Output the (X, Y) coordinate of the center of the cell containing the given text.  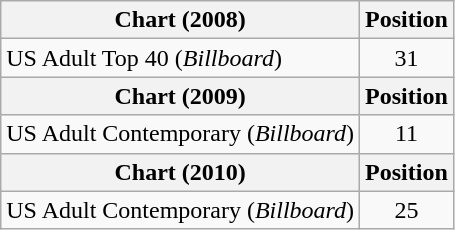
Chart (2010) (180, 172)
US Adult Top 40 (Billboard) (180, 58)
Chart (2008) (180, 20)
31 (407, 58)
Chart (2009) (180, 96)
25 (407, 210)
11 (407, 134)
